Find where the given text appears and provide that cell's center as [X, Y] coordinate. 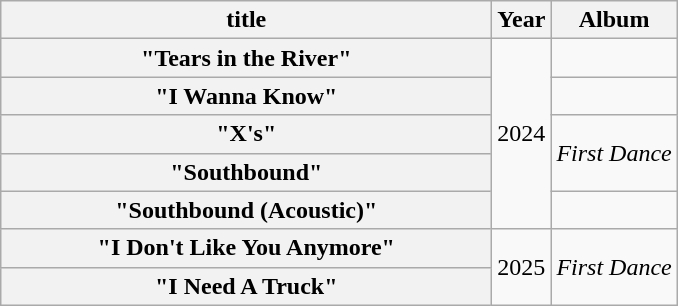
"I Need A Truck" [246, 286]
"Southbound (Acoustic)" [246, 210]
"X's" [246, 134]
Album [614, 20]
title [246, 20]
"I Wanna Know" [246, 96]
"Tears in the River" [246, 58]
"Southbound" [246, 172]
2025 [522, 267]
2024 [522, 134]
Year [522, 20]
"I Don't Like You Anymore" [246, 248]
